Scan for the cell matching the given text and deliver its (X, Y) coordinate at center. 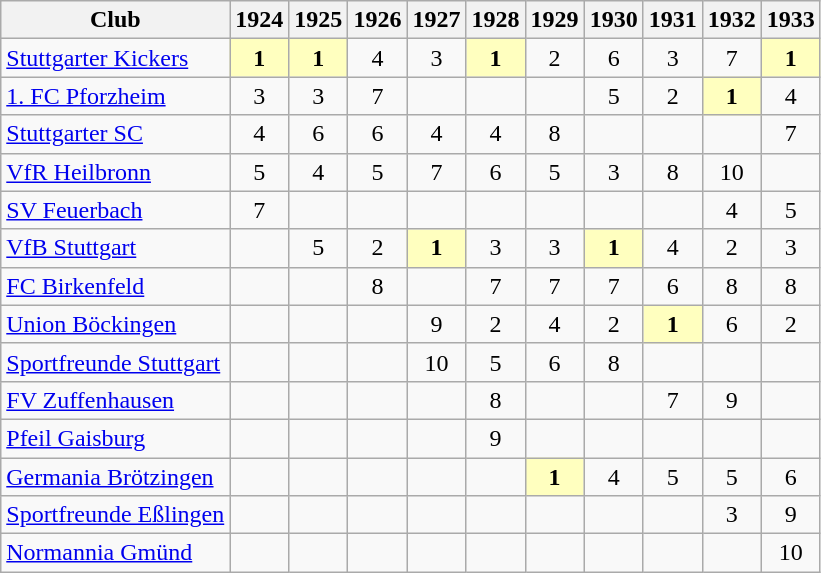
Pfeil Gaisburg (116, 438)
1933 (790, 20)
FC Birkenfeld (116, 286)
1929 (554, 20)
Germania Brötzingen (116, 477)
1926 (378, 20)
FV Zuffenhausen (116, 400)
Stuttgarter SC (116, 134)
Sportfreunde Stuttgart (116, 362)
1928 (496, 20)
1. FC Pforzheim (116, 96)
1925 (318, 20)
1930 (614, 20)
VfR Heilbronn (116, 172)
1932 (732, 20)
VfB Stuttgart (116, 248)
Normannia Gmünd (116, 553)
Union Böckingen (116, 324)
1927 (436, 20)
SV Feuerbach (116, 210)
1931 (672, 20)
Sportfreunde Eßlingen (116, 515)
1924 (260, 20)
Club (116, 20)
Stuttgarter Kickers (116, 58)
